Provide the (X, Y) coordinate of the cell's center where the given text is located.  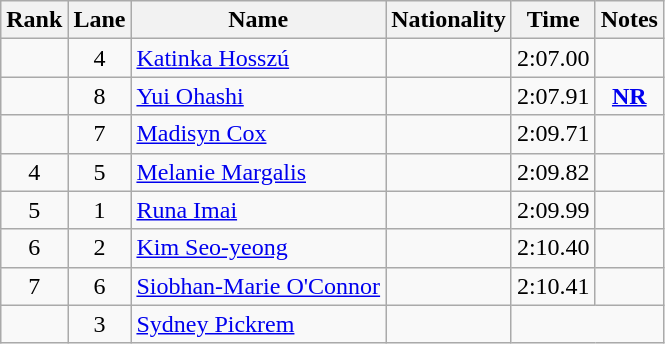
Kim Seo-yeong (258, 248)
Siobhan-Marie O'Connor (258, 286)
Name (258, 20)
Lane (100, 20)
2:07.00 (553, 58)
2:07.91 (553, 96)
Katinka Hosszú (258, 58)
Rank (34, 20)
2:09.99 (553, 210)
2:09.71 (553, 134)
Runa Imai (258, 210)
NR (629, 96)
8 (100, 96)
2 (100, 248)
Time (553, 20)
1 (100, 210)
Nationality (449, 20)
2:10.40 (553, 248)
Melanie Margalis (258, 172)
2:09.82 (553, 172)
Madisyn Cox (258, 134)
3 (100, 324)
Yui Ohashi (258, 96)
Sydney Pickrem (258, 324)
Notes (629, 20)
2:10.41 (553, 286)
